Scan for the cell matching the given text and deliver its (X, Y) coordinate at center. 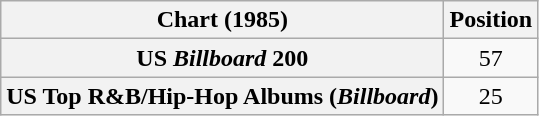
57 (491, 58)
Chart (1985) (222, 20)
25 (491, 96)
US Top R&B/Hip-Hop Albums (Billboard) (222, 96)
Position (491, 20)
US Billboard 200 (222, 58)
